Extract the [x, y] coordinate from the center of the cell holding the provided text.  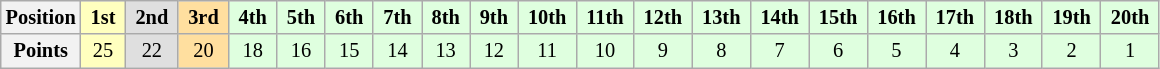
8 [721, 51]
15th [838, 17]
17th [955, 17]
3 [1013, 51]
7 [779, 51]
9th [494, 17]
2nd [152, 17]
6 [838, 51]
18 [253, 51]
Position [41, 17]
16th [896, 17]
4th [253, 17]
2 [1071, 51]
3rd [203, 17]
10th [547, 17]
14 [397, 51]
25 [104, 51]
12th [663, 17]
8th [446, 17]
11 [547, 51]
5th [301, 17]
11th [604, 17]
20 [203, 51]
4 [955, 51]
14th [779, 17]
10 [604, 51]
5 [896, 51]
16 [301, 51]
18th [1013, 17]
20th [1130, 17]
Points [41, 51]
1st [104, 17]
7th [397, 17]
1 [1130, 51]
13th [721, 17]
13 [446, 51]
15 [349, 51]
19th [1071, 17]
12 [494, 51]
22 [152, 51]
6th [349, 17]
9 [663, 51]
